Provide the [x, y] coordinate of the cell's center where the given text is located.  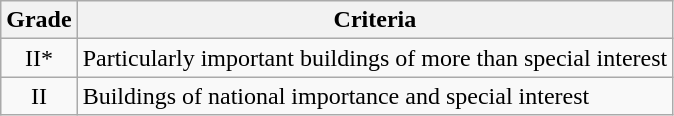
Particularly important buildings of more than special interest [375, 58]
Criteria [375, 20]
Grade [39, 20]
II* [39, 58]
Buildings of national importance and special interest [375, 96]
II [39, 96]
